Capture the cell that displays the provided text and extract its [X, Y] central coordinate. 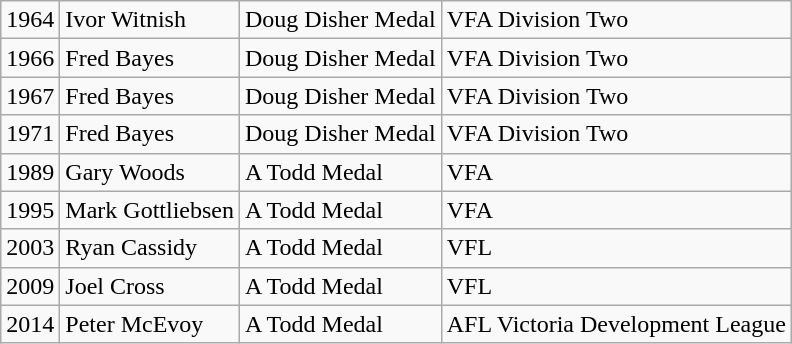
2014 [30, 324]
2003 [30, 248]
1989 [30, 172]
Gary Woods [150, 172]
Ivor Witnish [150, 20]
1967 [30, 96]
1966 [30, 58]
Ryan Cassidy [150, 248]
Mark Gottliebsen [150, 210]
1971 [30, 134]
1995 [30, 210]
1964 [30, 20]
2009 [30, 286]
Peter McEvoy [150, 324]
AFL Victoria Development League [616, 324]
Joel Cross [150, 286]
